Search for the cell housing the specified text and yield its [X, Y] center coordinate. 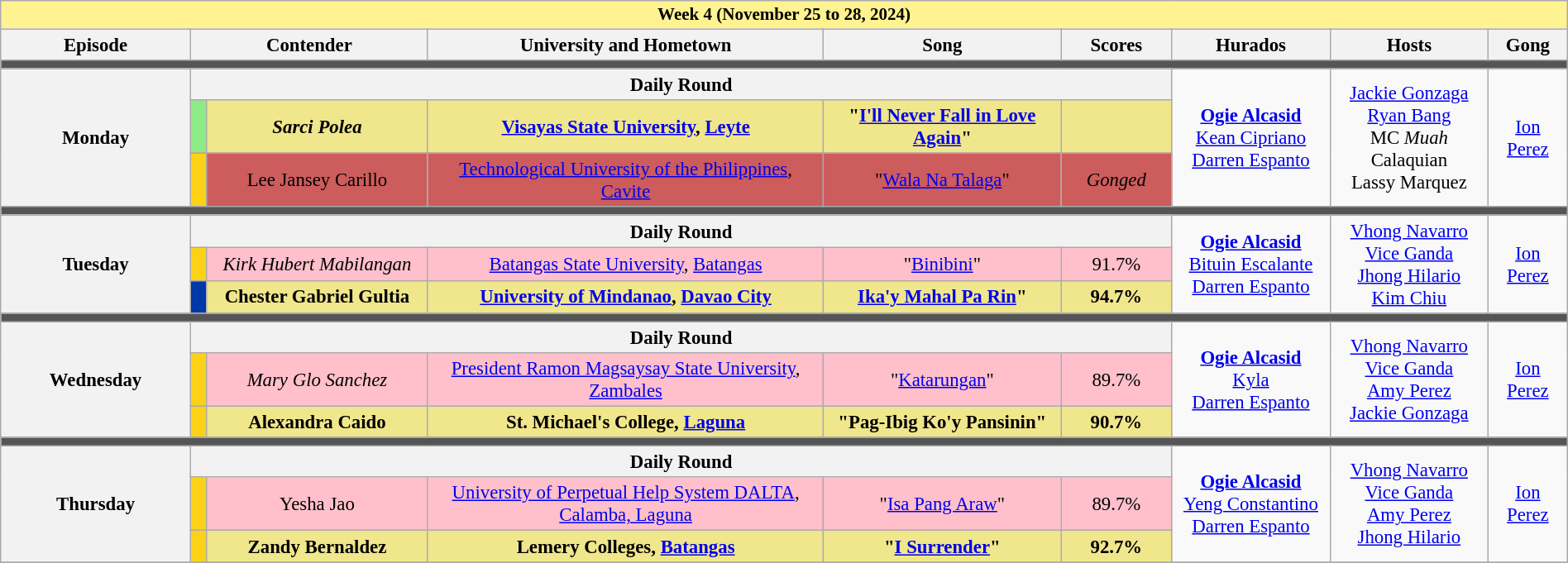
"I Surrender" [943, 546]
University of Mindanao, Davao City [625, 297]
Tuesday [96, 265]
Lee Jansey Carillo [317, 180]
"Binibini" [943, 265]
Gong [1528, 45]
Ika'y Mahal Pa Rin" [943, 297]
Yesha Jao [317, 504]
Gonged [1116, 180]
Week 4 (November 25 to 28, 2024) [784, 15]
Ogie AlcasidKean CiprianoDarren Espanto [1250, 137]
"Wala Na Talaga" [943, 180]
President Ramon Magsaysay State University, Zambales [625, 380]
Zandy Bernaldez [317, 546]
Ogie AlcasidYeng ConstantinoDarren Espanto [1250, 504]
University and Hometown [625, 45]
94.7% [1116, 297]
Scores [1116, 45]
Technological University of the Philippines, Cavite [625, 180]
Alexandra Caido [317, 422]
"Isa Pang Araw" [943, 504]
Batangas State University, Batangas [625, 265]
"Pag-Ibig Ko'y Pansinin" [943, 422]
Kirk Hubert Mabilangan [317, 265]
Thursday [96, 504]
Hosts [1409, 45]
Vhong NavarroVice GandaJhong HilarioKim Chiu [1409, 265]
Jackie GonzagaRyan BangMC Muah CalaquianLassy Marquez [1409, 137]
Episode [96, 45]
Sarci Polea [317, 127]
91.7% [1116, 265]
Lemery Colleges, Batangas [625, 546]
Mary Glo Sanchez [317, 380]
St. Michael's College, Laguna [625, 422]
Monday [96, 137]
Wednesday [96, 380]
"Katarungan" [943, 380]
90.7% [1116, 422]
Ogie AlcasidBituin EscalanteDarren Espanto [1250, 265]
Contender [309, 45]
Visayas State University, Leyte [625, 127]
Vhong NavarroVice GandaAmy PerezJhong Hilario [1409, 504]
92.7% [1116, 546]
Vhong NavarroVice GandaAmy PerezJackie Gonzaga [1409, 380]
Ogie AlcasidKylaDarren Espanto [1250, 380]
Chester Gabriel Gultia [317, 297]
"I'll Never Fall in Love Again" [943, 127]
Song [943, 45]
Hurados [1250, 45]
University of Perpetual Help System DALTA, Calamba, Laguna [625, 504]
